Find where the given text appears and provide that cell's center as [X, Y] coordinate. 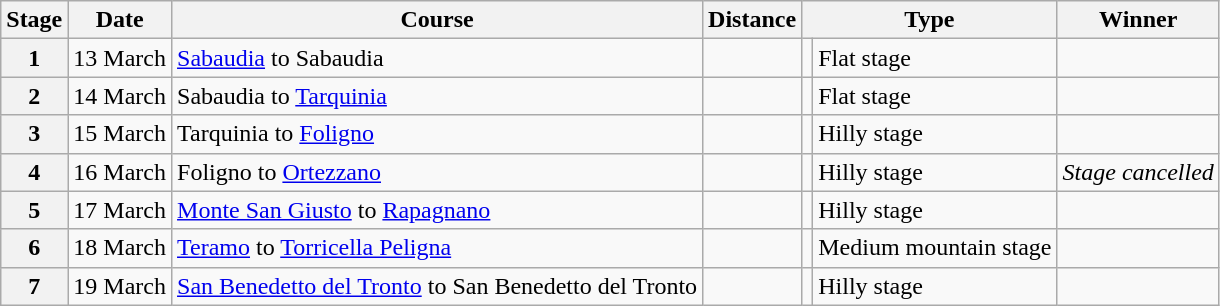
15 March [120, 134]
2 [34, 96]
17 March [120, 210]
Tarquinia to Foligno [438, 134]
13 March [120, 58]
Monte San Giusto to Rapagnano [438, 210]
San Benedetto del Tronto to San Benedetto del Tronto [438, 286]
Sabaudia to Sabaudia [438, 58]
5 [34, 210]
6 [34, 248]
Course [438, 20]
3 [34, 134]
Type [930, 20]
16 March [120, 172]
Foligno to Ortezzano [438, 172]
Date [120, 20]
Stage [34, 20]
1 [34, 58]
Teramo to Torricella Peligna [438, 248]
Sabaudia to Tarquinia [438, 96]
Distance [752, 20]
14 March [120, 96]
Stage cancelled [1138, 172]
Medium mountain stage [935, 248]
18 March [120, 248]
4 [34, 172]
Winner [1138, 20]
7 [34, 286]
19 March [120, 286]
